Scan for the cell matching the given text and deliver its [X, Y] coordinate at center. 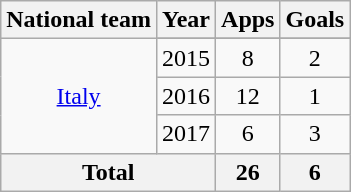
2 [315, 58]
Year [186, 20]
26 [248, 172]
Italy [79, 96]
1 [315, 96]
2015 [186, 58]
2016 [186, 96]
Total [108, 172]
8 [248, 58]
National team [79, 20]
2017 [186, 134]
Apps [248, 20]
3 [315, 134]
Goals [315, 20]
12 [248, 96]
